Extract the (X, Y) coordinate from the center of the cell holding the provided text.  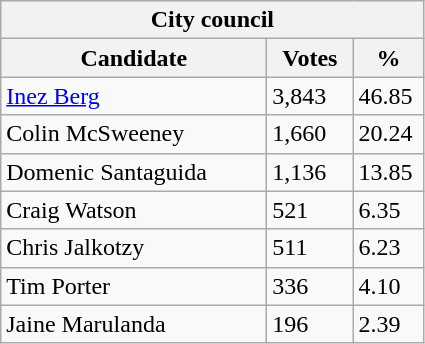
1,136 (310, 172)
Tim Porter (134, 286)
Jaine Marulanda (134, 324)
City council (212, 20)
Craig Watson (134, 210)
521 (310, 210)
511 (310, 248)
3,843 (310, 96)
336 (310, 286)
4.10 (388, 286)
13.85 (388, 172)
6.35 (388, 210)
196 (310, 324)
6.23 (388, 248)
46.85 (388, 96)
1,660 (310, 134)
Colin McSweeney (134, 134)
20.24 (388, 134)
Domenic Santaguida (134, 172)
% (388, 58)
Inez Berg (134, 96)
Chris Jalkotzy (134, 248)
Candidate (134, 58)
Votes (310, 58)
2.39 (388, 324)
